Search for the cell housing the specified text and yield its (x, y) center coordinate. 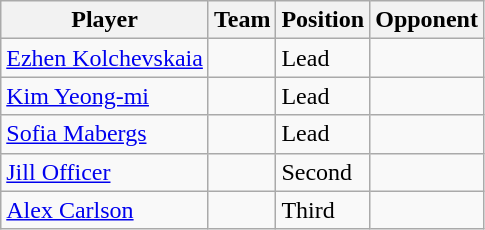
Sofia Mabergs (105, 134)
Team (242, 20)
Alex Carlson (105, 210)
Third (323, 210)
Position (323, 20)
Kim Yeong-mi (105, 96)
Ezhen Kolchevskaia (105, 58)
Player (105, 20)
Opponent (427, 20)
Second (323, 172)
Jill Officer (105, 172)
